Detect which cell encompasses the target text, then output its [x, y] center coordinate. 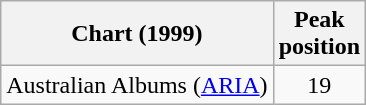
Peakposition [319, 34]
Chart (1999) [137, 34]
Australian Albums (ARIA) [137, 85]
19 [319, 85]
